From the cell containing the given text, extract its center point as (X, Y) coordinate. 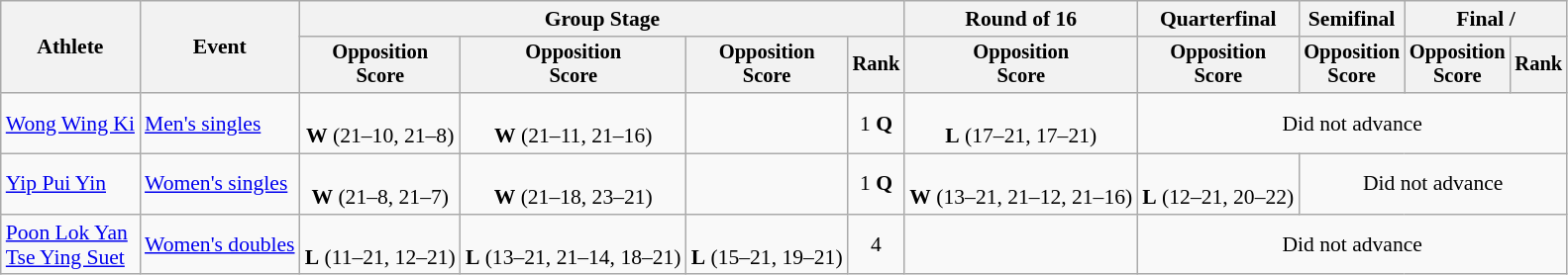
W (13–21, 21–12, 21–16) (1020, 184)
Final / (1486, 19)
Round of 16 (1020, 19)
L (13–21, 21–14, 18–21) (574, 245)
Men's singles (220, 123)
Quarterfinal (1218, 19)
Group Stage (602, 19)
Yip Pui Yin (70, 184)
Women's singles (220, 184)
L (17–21, 17–21) (1020, 123)
L (12–21, 20–22) (1218, 184)
Poon Lok YanTse Ying Suet (70, 245)
Athlete (70, 47)
L (15–21, 19–21) (767, 245)
Event (220, 47)
W (21–11, 21–16) (574, 123)
W (21–8, 21–7) (380, 184)
W (21–18, 23–21) (574, 184)
L (11–21, 12–21) (380, 245)
4 (877, 245)
Semifinal (1351, 19)
W (21–10, 21–8) (380, 123)
Wong Wing Ki (70, 123)
Women's doubles (220, 245)
